Capture the cell that displays the provided text and extract its [X, Y] central coordinate. 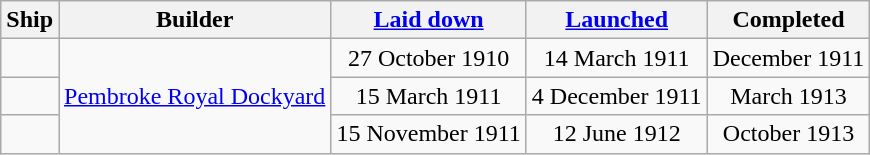
14 March 1911 [616, 58]
Completed [788, 20]
Pembroke Royal Dockyard [195, 96]
15 November 1911 [428, 134]
Ship [30, 20]
4 December 1911 [616, 96]
December 1911 [788, 58]
12 June 1912 [616, 134]
15 March 1911 [428, 96]
Builder [195, 20]
March 1913 [788, 96]
27 October 1910 [428, 58]
Laid down [428, 20]
October 1913 [788, 134]
Launched [616, 20]
